Locate the cell with the specified text and output its [x, y] center coordinate. 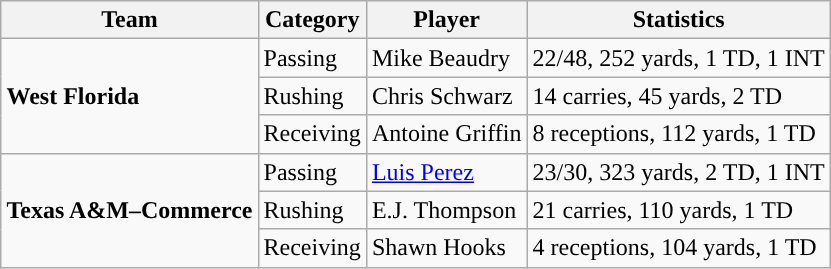
Statistics [678, 20]
Category [312, 20]
8 receptions, 112 yards, 1 TD [678, 134]
West Florida [130, 96]
22/48, 252 yards, 1 TD, 1 INT [678, 58]
E.J. Thompson [446, 210]
Luis Perez [446, 172]
23/30, 323 yards, 2 TD, 1 INT [678, 172]
Team [130, 20]
14 carries, 45 yards, 2 TD [678, 96]
4 receptions, 104 yards, 1 TD [678, 248]
21 carries, 110 yards, 1 TD [678, 210]
Shawn Hooks [446, 248]
Texas A&M–Commerce [130, 210]
Antoine Griffin [446, 134]
Mike Beaudry [446, 58]
Chris Schwarz [446, 96]
Player [446, 20]
